Identify which cell holds the provided text, then report its [x, y] central coordinate. 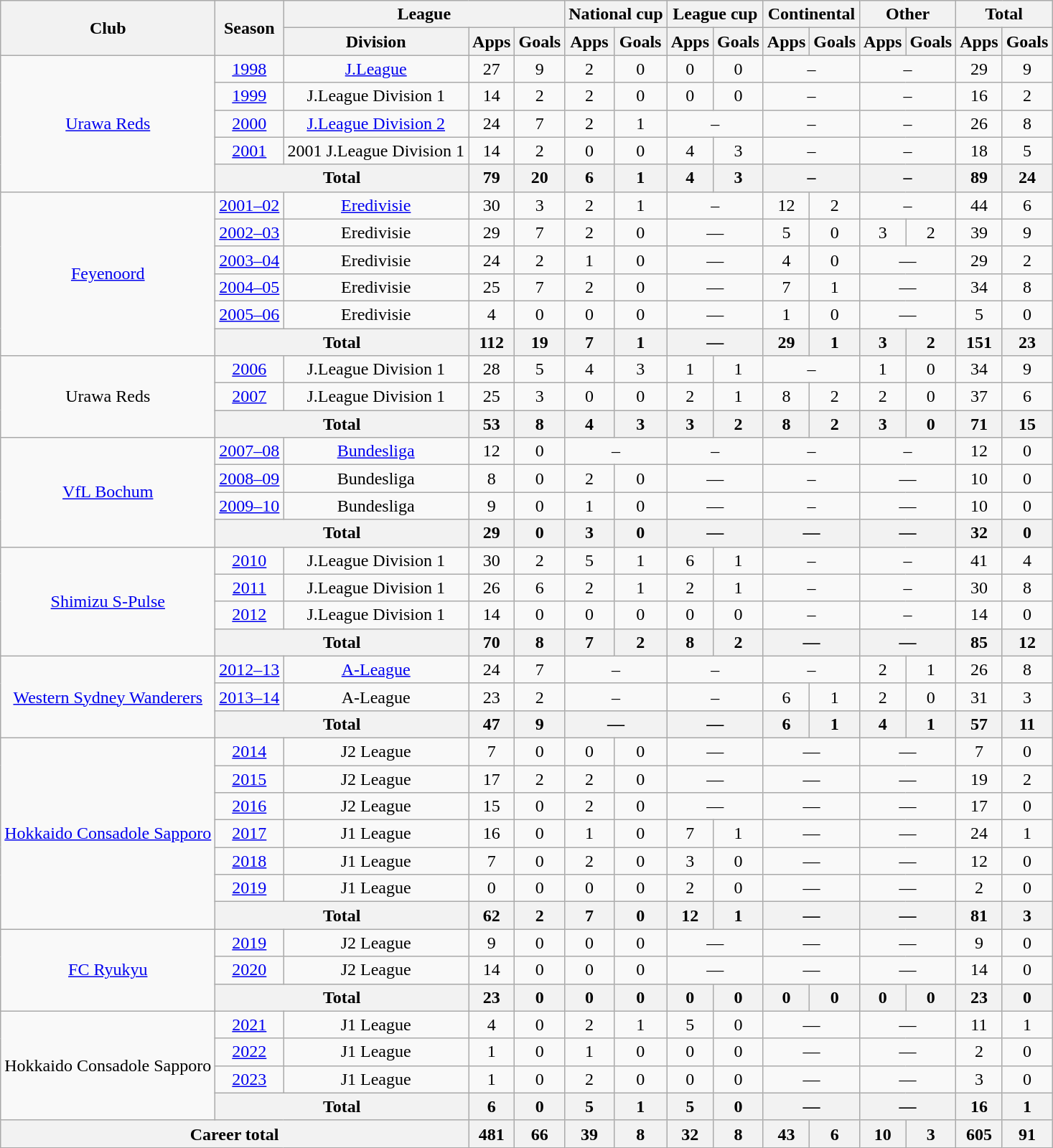
Club [108, 28]
28 [492, 370]
2015 [250, 778]
481 [492, 1134]
Season [250, 28]
2022 [250, 1052]
2009–10 [250, 506]
2013–14 [250, 697]
2021 [250, 1025]
2017 [250, 834]
2005–06 [250, 314]
2012–13 [250, 669]
2010 [250, 560]
43 [786, 1134]
Western Sydney Wanderers [108, 697]
81 [979, 916]
2001 [250, 151]
27 [492, 69]
79 [492, 178]
J.League Division 2 [376, 123]
70 [492, 642]
Continental [811, 14]
2003–04 [250, 260]
2016 [250, 806]
League cup [715, 14]
47 [492, 724]
VfL Bochum [108, 492]
2020 [250, 970]
20 [540, 178]
53 [492, 424]
18 [979, 151]
2007 [250, 397]
League [424, 14]
91 [1027, 1134]
44 [979, 205]
2002–03 [250, 232]
2006 [250, 370]
112 [492, 342]
J.League [376, 69]
Career total [235, 1134]
62 [492, 916]
605 [979, 1134]
2008–09 [250, 479]
Other [908, 14]
151 [979, 342]
2012 [250, 615]
41 [979, 560]
2004–05 [250, 287]
Shimizu S-Pulse [108, 601]
2001–02 [250, 205]
1999 [250, 96]
Division [376, 42]
89 [979, 178]
2023 [250, 1079]
Feyenoord [108, 273]
37 [979, 397]
2018 [250, 861]
National cup [616, 14]
2014 [250, 751]
85 [979, 642]
2007–08 [250, 451]
71 [979, 424]
2001 J.League Division 1 [376, 151]
31 [979, 697]
66 [540, 1134]
57 [979, 724]
2000 [250, 123]
FC Ryukyu [108, 970]
1998 [250, 69]
2011 [250, 588]
